From the cell containing the given text, extract its center point as (X, Y) coordinate. 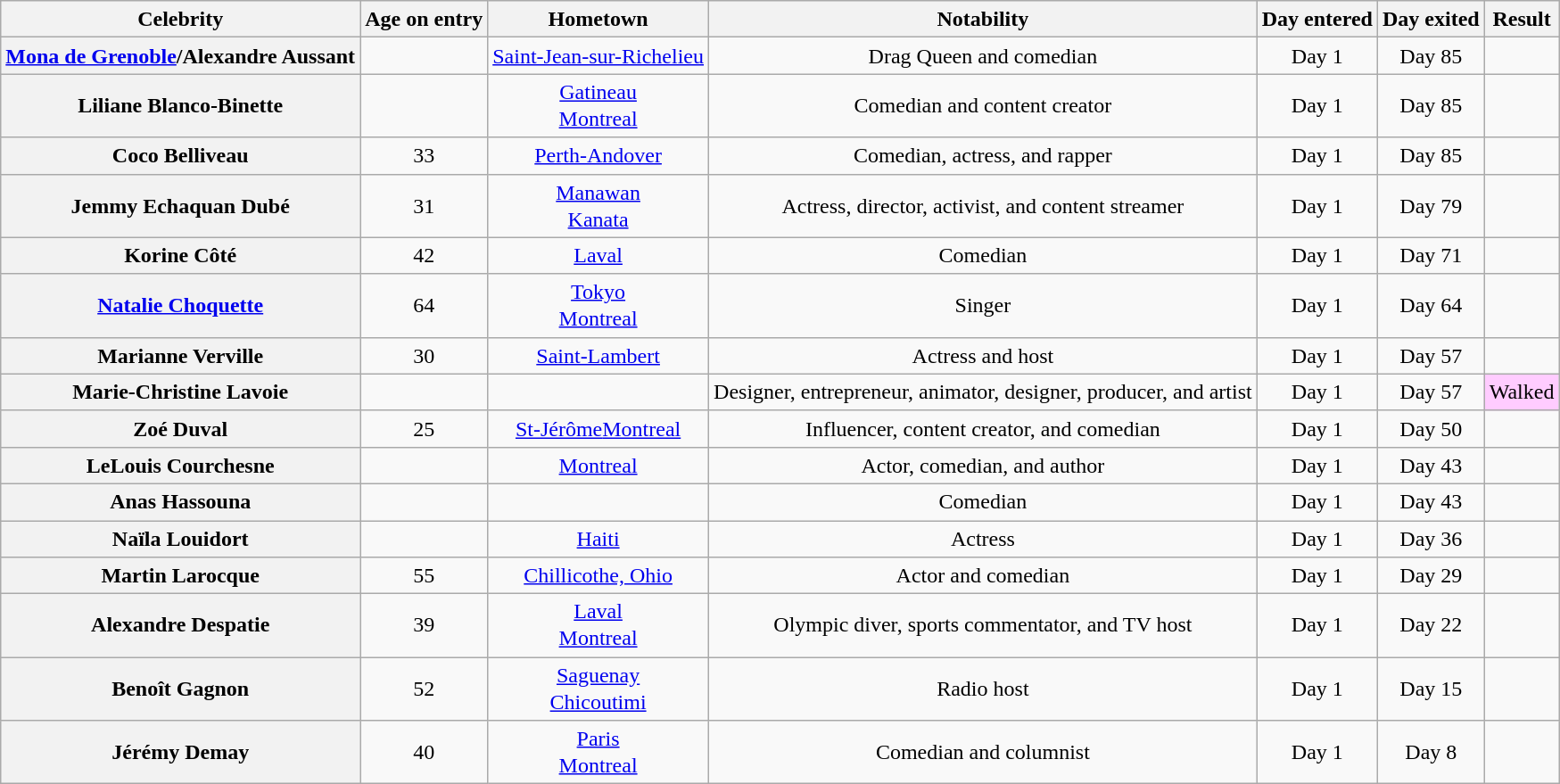
Day 8 (1431, 753)
Actress and host (983, 355)
Olympic diver, sports commentator, and TV host (983, 626)
Singer (983, 305)
Day 71 (1431, 255)
Day 15 (1431, 689)
Notability (983, 20)
30 (425, 355)
Mona de Grenoble/Alexandre Aussant (180, 55)
Radio host (983, 689)
Perth-Andover (598, 155)
TokyoMontreal (598, 305)
Actor and comedian (983, 576)
Laval (598, 255)
Actress, director, activist, and content streamer (983, 205)
Zoé Duval (180, 428)
Day 50 (1431, 428)
Marianne Verville (180, 355)
Day 29 (1431, 576)
Day 22 (1431, 626)
Saint-Jean-sur-Richelieu (598, 55)
Marie-Christine Lavoie (180, 392)
Comedian, actress, and rapper (983, 155)
LeLouis Courchesne (180, 466)
Liliane Blanco-Binette (180, 105)
Benoît Gagnon (180, 689)
Montreal (598, 466)
Jemmy Echaquan Dubé (180, 205)
ParisMontreal (598, 753)
Actor, comedian, and author (983, 466)
Age on entry (425, 20)
Korine Côté (180, 255)
33 (425, 155)
Martin Larocque (180, 576)
39 (425, 626)
52 (425, 689)
Day exited (1431, 20)
SaguenayChicoutimi (598, 689)
GatineauMontreal (598, 105)
Natalie Choquette (180, 305)
Result (1522, 20)
LavalMontreal (598, 626)
Walked (1522, 392)
Designer, entrepreneur, animator, designer, producer, and artist (983, 392)
Naïla Louidort (180, 539)
Saint-Lambert (598, 355)
40 (425, 753)
St-JérômeMontreal (598, 428)
Chillicothe, Ohio (598, 576)
Actress (983, 539)
Drag Queen and comedian (983, 55)
Coco Belliveau (180, 155)
Anas Hassouna (180, 501)
Celebrity (180, 20)
ManawanKanata (598, 205)
Day 79 (1431, 205)
64 (425, 305)
Influencer, content creator, and comedian (983, 428)
Day entered (1317, 20)
Day 36 (1431, 539)
42 (425, 255)
55 (425, 576)
Haiti (598, 539)
Comedian and content creator (983, 105)
Alexandre Despatie (180, 626)
Jérémy Demay (180, 753)
25 (425, 428)
Hometown (598, 20)
31 (425, 205)
Day 64 (1431, 305)
Comedian and columnist (983, 753)
